Identify which cell holds the provided text, then report its [X, Y] central coordinate. 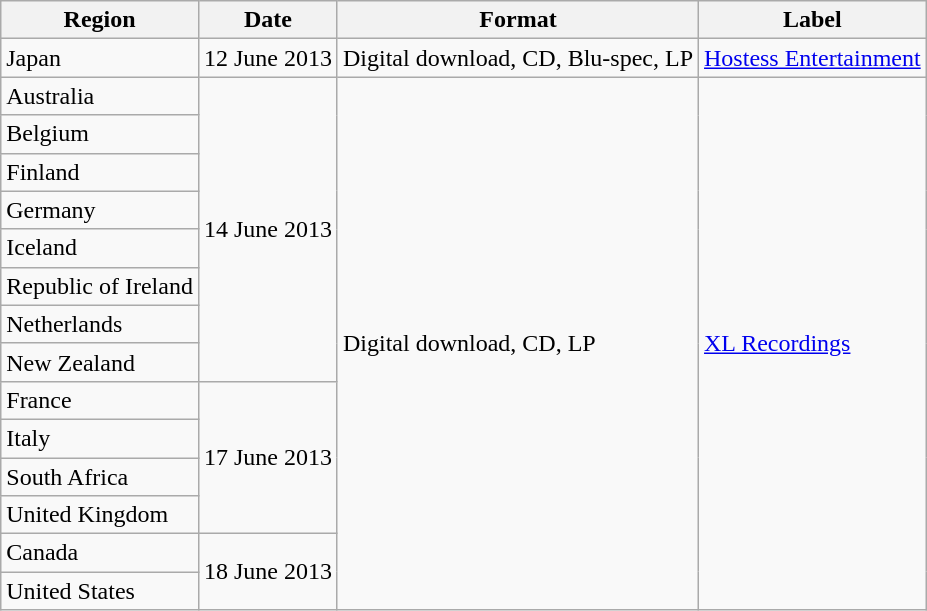
17 June 2013 [268, 457]
Netherlands [100, 324]
Belgium [100, 134]
XL Recordings [813, 344]
Iceland [100, 248]
South Africa [100, 477]
Region [100, 20]
Australia [100, 96]
14 June 2013 [268, 229]
Date [268, 20]
Label [813, 20]
Canada [100, 553]
Republic of Ireland [100, 286]
United States [100, 591]
United Kingdom [100, 515]
12 June 2013 [268, 58]
Italy [100, 438]
Digital download, CD, LP [518, 344]
Japan [100, 58]
Format [518, 20]
Digital download, CD, Blu-spec, LP [518, 58]
Germany [100, 210]
New Zealand [100, 362]
18 June 2013 [268, 572]
France [100, 400]
Finland [100, 172]
Hostess Entertainment [813, 58]
